Scan for the cell matching the given text and deliver its [x, y] coordinate at center. 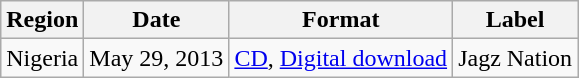
Region [42, 20]
Format [341, 20]
Date [156, 20]
Jagz Nation [516, 58]
May 29, 2013 [156, 58]
Label [516, 20]
Nigeria [42, 58]
CD, Digital download [341, 58]
